Find where the given text appears and provide that cell's center as [x, y] coordinate. 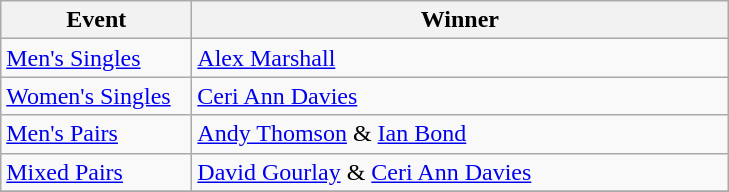
Event [96, 20]
Men's Singles [96, 58]
Andy Thomson & Ian Bond [460, 134]
Men's Pairs [96, 134]
Alex Marshall [460, 58]
Mixed Pairs [96, 172]
Winner [460, 20]
Women's Singles [96, 96]
Ceri Ann Davies [460, 96]
David Gourlay & Ceri Ann Davies [460, 172]
